Determine the (x, y) coordinate at the center of the cell enclosing the given text.  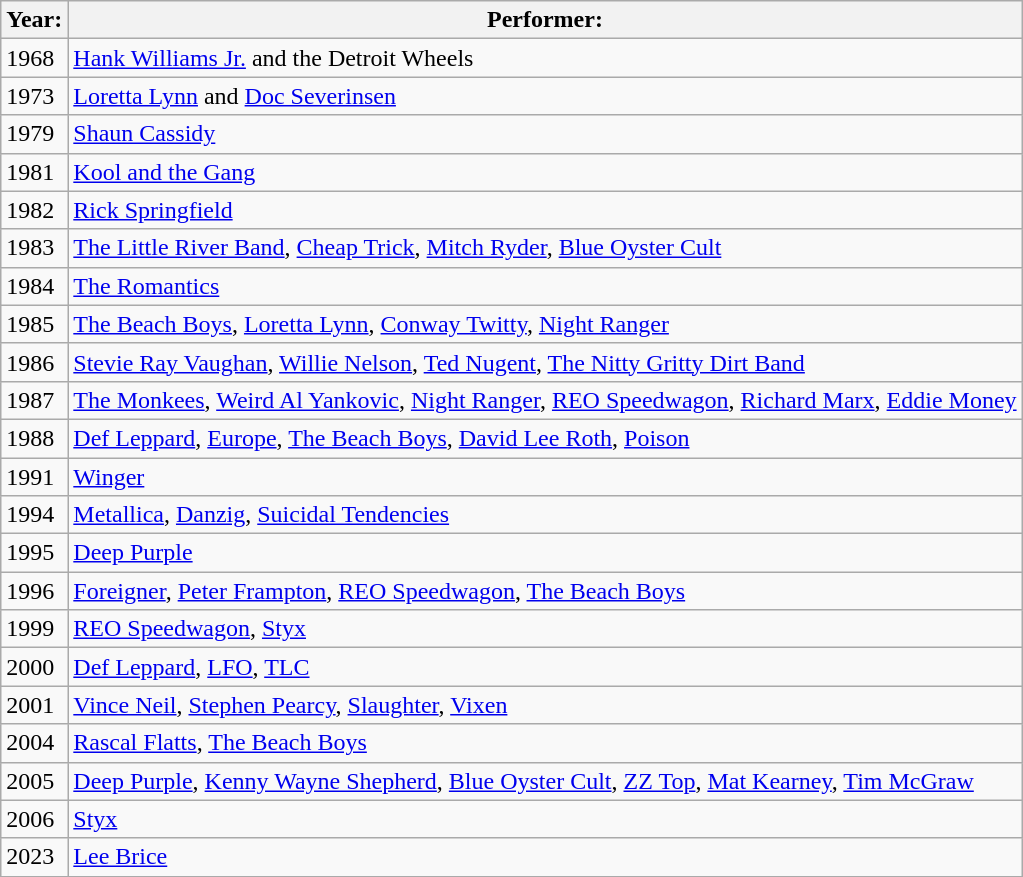
Hank Williams Jr. and the Detroit Wheels (545, 58)
1991 (34, 477)
Def Leppard, LFO, TLC (545, 667)
2005 (34, 781)
The Romantics (545, 286)
1982 (34, 210)
1973 (34, 96)
2006 (34, 819)
1988 (34, 438)
Kool and the Gang (545, 172)
1999 (34, 629)
Deep Purple (545, 553)
Winger (545, 477)
Rick Springfield (545, 210)
The Beach Boys, Loretta Lynn, Conway Twitty, Night Ranger (545, 324)
Rascal Flatts, The Beach Boys (545, 743)
Loretta Lynn and Doc Severinsen (545, 96)
1987 (34, 400)
2023 (34, 857)
1986 (34, 362)
Foreigner, Peter Frampton, REO Speedwagon, The Beach Boys (545, 591)
Stevie Ray Vaughan, Willie Nelson, Ted Nugent, The Nitty Gritty Dirt Band (545, 362)
The Little River Band, Cheap Trick, Mitch Ryder, Blue Oyster Cult (545, 248)
1981 (34, 172)
Deep Purple, Kenny Wayne Shepherd, Blue Oyster Cult, ZZ Top, Mat Kearney, Tim McGraw (545, 781)
The Monkees, Weird Al Yankovic, Night Ranger, REO Speedwagon, Richard Marx, Eddie Money (545, 400)
Def Leppard, Europe, The Beach Boys, David Lee Roth, Poison (545, 438)
Vince Neil, Stephen Pearcy, Slaughter, Vixen (545, 705)
1985 (34, 324)
Year: (34, 20)
1994 (34, 515)
Lee Brice (545, 857)
1979 (34, 134)
1983 (34, 248)
Performer: (545, 20)
2001 (34, 705)
2004 (34, 743)
Shaun Cassidy (545, 134)
Styx (545, 819)
Metallica, Danzig, Suicidal Tendencies (545, 515)
1968 (34, 58)
1995 (34, 553)
1984 (34, 286)
2000 (34, 667)
REO Speedwagon, Styx (545, 629)
1996 (34, 591)
